For the text-containing cell, return its midpoint in [X, Y] coordinate format. 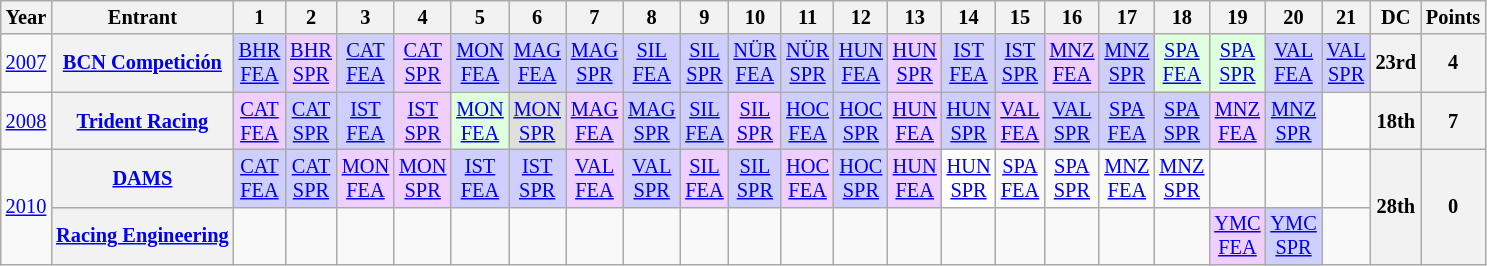
19 [1237, 17]
BHRSPR [311, 63]
DAMS [142, 178]
2007 [26, 63]
28th [1396, 206]
Points [1453, 17]
8 [652, 17]
12 [861, 17]
Trident Racing [142, 121]
DC [1396, 17]
18 [1182, 17]
17 [1126, 17]
2008 [26, 121]
Entrant [142, 17]
20 [1293, 17]
9 [704, 17]
21 [1346, 17]
2010 [26, 206]
13 [915, 17]
23rd [1396, 63]
5 [480, 17]
2 [311, 17]
10 [756, 17]
3 [366, 17]
14 [969, 17]
1 [260, 17]
YMCSPR [1293, 236]
BHRFEA [260, 63]
NÜRSPR [808, 63]
0 [1453, 206]
18th [1396, 121]
11 [808, 17]
Racing Engineering [142, 236]
15 [1020, 17]
16 [1072, 17]
6 [538, 17]
YMCFEA [1237, 236]
Year [26, 17]
NÜRFEA [756, 63]
BCN Competición [142, 63]
